Scan for the cell matching the given text and deliver its [x, y] coordinate at center. 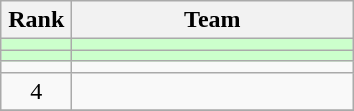
Rank [36, 20]
4 [36, 91]
Team [212, 20]
